Extract the (x, y) coordinate from the center of the cell holding the provided text.  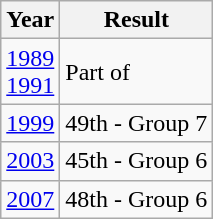
Part of (136, 72)
48th - Group 6 (136, 199)
45th - Group 6 (136, 161)
1999 (30, 123)
1989 1991 (30, 72)
2007 (30, 199)
49th - Group 7 (136, 123)
Year (30, 20)
2003 (30, 161)
Result (136, 20)
